Scan for the cell matching the given text and deliver its [X, Y] coordinate at center. 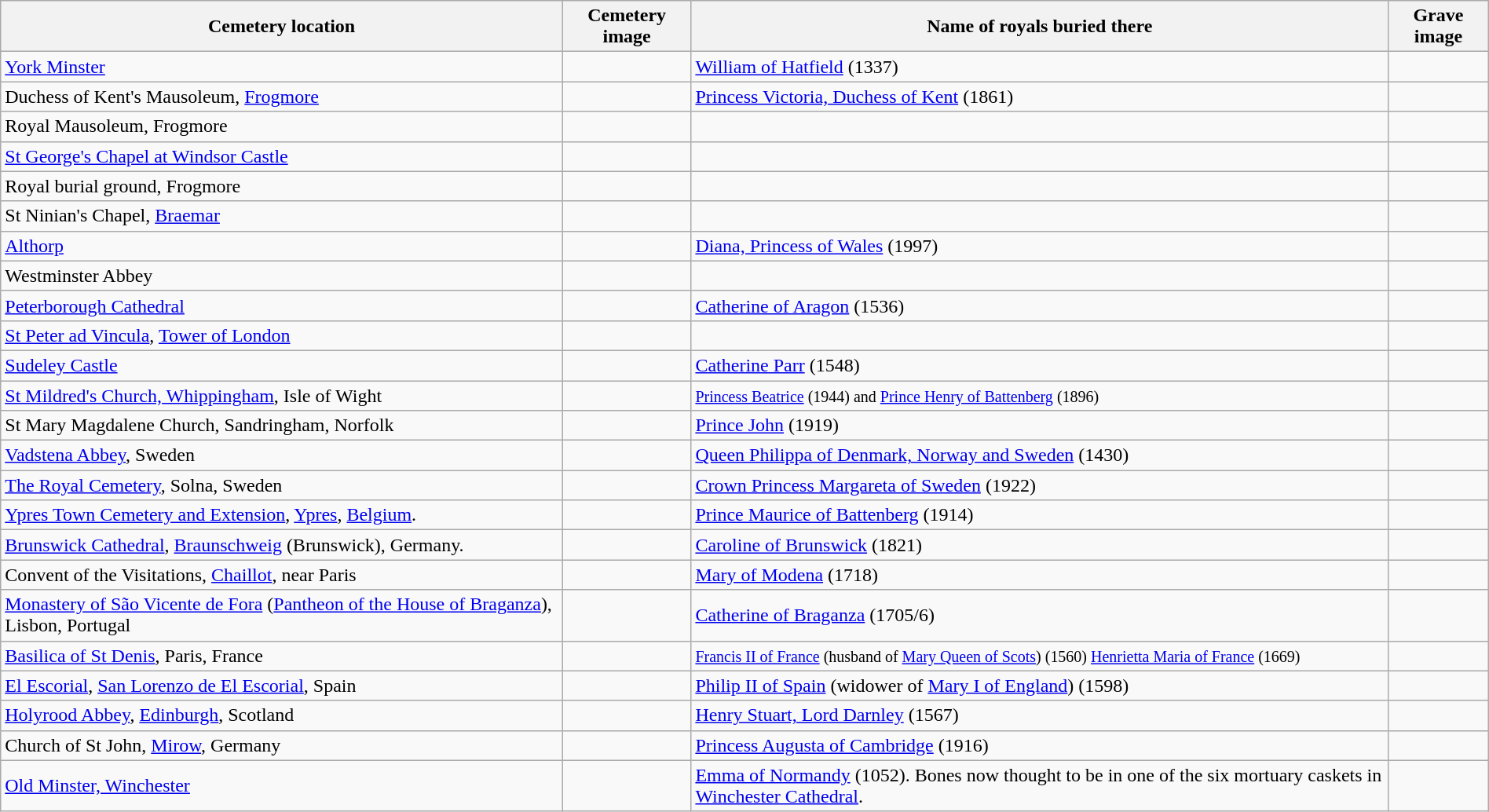
The Royal Cemetery, Solna, Sweden [282, 485]
St George's Chapel at Windsor Castle [282, 156]
Holyrood Abbey, Edinburgh, Scotland [282, 715]
St Mary Magdalene Church, Sandringham, Norfolk [282, 426]
Convent of the Visitations, Chaillot, near Paris [282, 575]
Grave image [1439, 27]
Althorp [282, 246]
Catherine of Braganza (1705/6) [1040, 616]
Emma of Normandy (1052). Bones now thought to be in one of the six mortuary caskets in Winchester Cathedral. [1040, 785]
Princess Augusta of Cambridge (1916) [1040, 745]
El Escorial, San Lorenzo de El Escorial, Spain [282, 686]
Catherine Parr (1548) [1040, 365]
Peterborough Cathedral [282, 305]
Cemetery image [627, 27]
Old Minster, Winchester [282, 785]
Diana, Princess of Wales (1997) [1040, 246]
Henry Stuart, Lord Darnley (1567) [1040, 715]
Prince Maurice of Battenberg (1914) [1040, 515]
Cemetery location [282, 27]
Brunswick Cathedral, Braunschweig (Brunswick), Germany. [282, 545]
St Mildred's Church, Whippingham, Isle of Wight [282, 395]
Catherine of Aragon (1536) [1040, 305]
Duchess of Kent's Mausoleum, Frogmore [282, 97]
Name of royals buried there [1040, 27]
Basilica of St Denis, Paris, France [282, 656]
Royal burial ground, Frogmore [282, 186]
Ypres Town Cemetery and Extension, Ypres, Belgium. [282, 515]
Princess Beatrice (1944) and Prince Henry of Battenberg (1896) [1040, 395]
Monastery of São Vicente de Fora (Pantheon of the House of Braganza), Lisbon, Portugal [282, 616]
St Ninian's Chapel, Braemar [282, 216]
Queen Philippa of Denmark, Norway and Sweden (1430) [1040, 455]
Westminster Abbey [282, 276]
Princess Victoria, Duchess of Kent (1861) [1040, 97]
William of Hatfield (1337) [1040, 67]
Prince John (1919) [1040, 426]
Philip II of Spain (widower of Mary I of England) (1598) [1040, 686]
Mary of Modena (1718) [1040, 575]
Francis II of France (husband of Mary Queen of Scots) (1560) Henrietta Maria of France (1669) [1040, 656]
Crown Princess Margareta of Sweden (1922) [1040, 485]
Caroline of Brunswick (1821) [1040, 545]
St Peter ad Vincula, Tower of London [282, 335]
Sudeley Castle [282, 365]
Vadstena Abbey, Sweden [282, 455]
Church of St John, Mirow, Germany [282, 745]
Royal Mausoleum, Frogmore [282, 126]
York Minster [282, 67]
